Locate the cell with the specified text and output its [x, y] center coordinate. 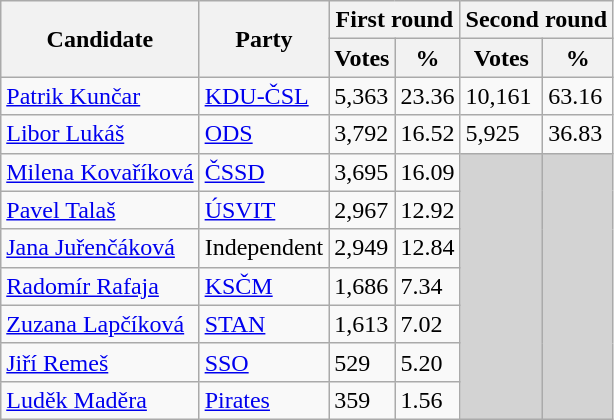
Pirates [264, 400]
Radomír Rafaja [100, 286]
5.20 [428, 362]
First round [394, 20]
36.83 [578, 134]
359 [362, 400]
Libor Lukáš [100, 134]
STAN [264, 324]
Independent [264, 248]
12.84 [428, 248]
5,925 [502, 134]
Zuzana Lapčíková [100, 324]
Luděk Maděra [100, 400]
Candidate [100, 39]
Party [264, 39]
Patrik Kunčar [100, 96]
Milena Kovaříková [100, 172]
ČSSD [264, 172]
Pavel Talaš [100, 210]
12.92 [428, 210]
16.09 [428, 172]
7.34 [428, 286]
SSO [264, 362]
ÚSVIT [264, 210]
3,792 [362, 134]
ODS [264, 134]
23.36 [428, 96]
63.16 [578, 96]
10,161 [502, 96]
1.56 [428, 400]
KSČM [264, 286]
2,967 [362, 210]
Jana Juřenčáková [100, 248]
KDU-ČSL [264, 96]
7.02 [428, 324]
529 [362, 362]
3,695 [362, 172]
1,686 [362, 286]
Second round [536, 20]
Jiří Remeš [100, 362]
5,363 [362, 96]
2,949 [362, 248]
1,613 [362, 324]
16.52 [428, 134]
